Determine the (X, Y) coordinate at the center of the cell enclosing the given text.  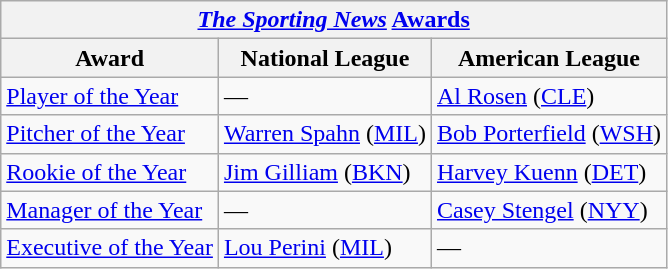
National League (324, 58)
Harvey Kuenn (DET) (548, 172)
Manager of the Year (110, 210)
Casey Stengel (NYY) (548, 210)
American League (548, 58)
The Sporting News Awards (334, 20)
Pitcher of the Year (110, 134)
Warren Spahn (MIL) (324, 134)
Al Rosen (CLE) (548, 96)
Rookie of the Year (110, 172)
Lou Perini (MIL) (324, 248)
Player of the Year (110, 96)
Bob Porterfield (WSH) (548, 134)
Jim Gilliam (BKN) (324, 172)
Executive of the Year (110, 248)
Award (110, 58)
